Provide the (x, y) coordinate of the cell's center where the given text is located.  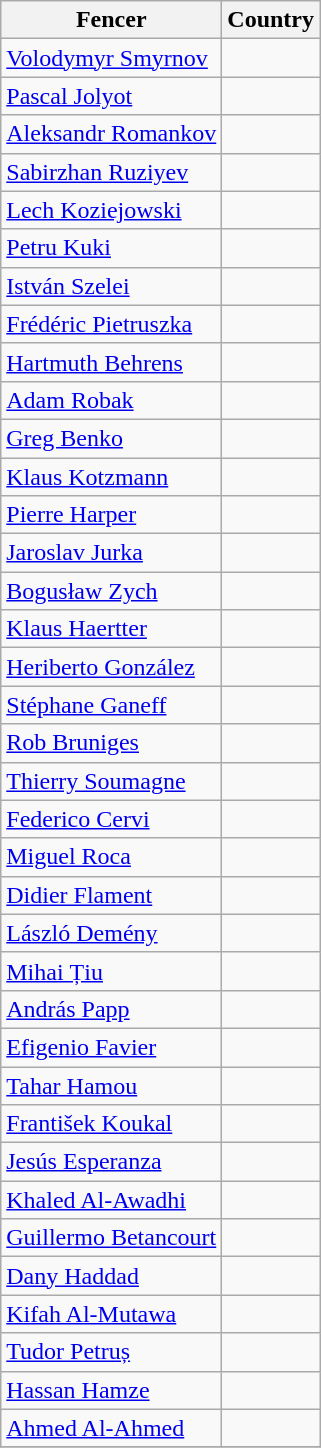
Mihai Țiu (112, 971)
Khaled Al-Awadhi (112, 1200)
Tudor Petruș (112, 1352)
István Szelei (112, 286)
Fencer (112, 20)
Hartmuth Behrens (112, 362)
Lech Koziejowski (112, 210)
Stéphane Ganeff (112, 705)
Hassan Hamze (112, 1390)
Bogusław Zych (112, 591)
Klaus Haertter (112, 629)
Greg Benko (112, 438)
Didier Flament (112, 895)
Rob Bruniges (112, 743)
Jaroslav Jurka (112, 553)
Country (271, 20)
Pierre Harper (112, 515)
Heriberto González (112, 667)
Thierry Soumagne (112, 781)
Efigenio Favier (112, 1047)
Pascal Jolyot (112, 96)
Frédéric Pietruszka (112, 324)
Jesús Esperanza (112, 1162)
Volodymyr Smyrnov (112, 58)
László Demény (112, 933)
Tahar Hamou (112, 1085)
Aleksandr Romankov (112, 134)
Kifah Al-Mutawa (112, 1314)
András Papp (112, 1009)
Guillermo Betancourt (112, 1238)
Miguel Roca (112, 857)
František Koukal (112, 1124)
Ahmed Al-Ahmed (112, 1428)
Sabirzhan Ruziyev (112, 172)
Federico Cervi (112, 819)
Dany Haddad (112, 1276)
Adam Robak (112, 400)
Petru Kuki (112, 248)
Klaus Kotzmann (112, 477)
